Output the [x, y] coordinate of the center of the cell containing the given text.  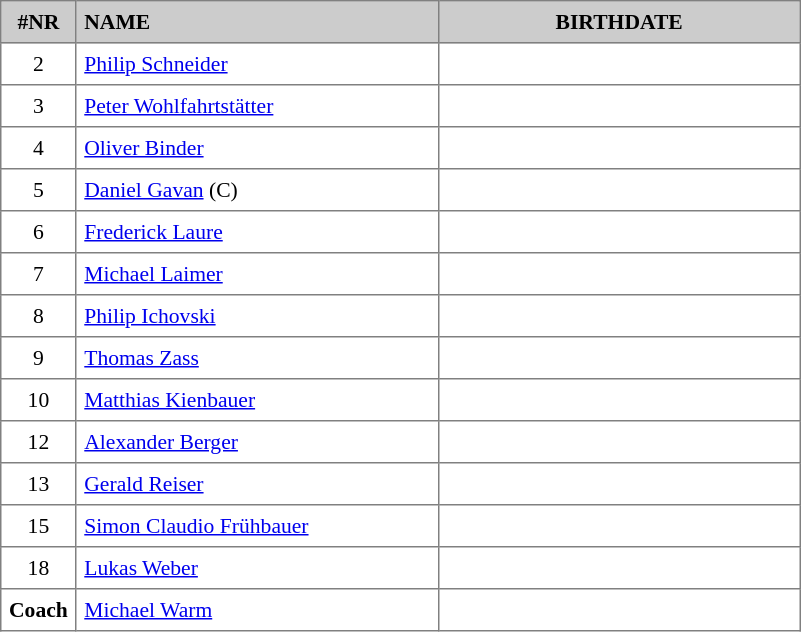
Gerald Reiser [257, 484]
Peter Wohlfahrtstätter [257, 106]
Philip Schneider [257, 64]
Simon Claudio Frühbauer [257, 526]
18 [38, 568]
10 [38, 400]
Matthias Kienbauer [257, 400]
Frederick Laure [257, 232]
12 [38, 442]
7 [38, 274]
4 [38, 148]
Philip Ichovski [257, 316]
2 [38, 64]
15 [38, 526]
Michael Warm [257, 610]
BIRTHDATE [619, 22]
9 [38, 358]
Thomas Zass [257, 358]
NAME [257, 22]
Alexander Berger [257, 442]
Daniel Gavan (C) [257, 190]
8 [38, 316]
Coach [38, 610]
Oliver Binder [257, 148]
5 [38, 190]
6 [38, 232]
Michael Laimer [257, 274]
13 [38, 484]
Lukas Weber [257, 568]
#NR [38, 22]
3 [38, 106]
